Scan for the cell matching the given text and deliver its [X, Y] coordinate at center. 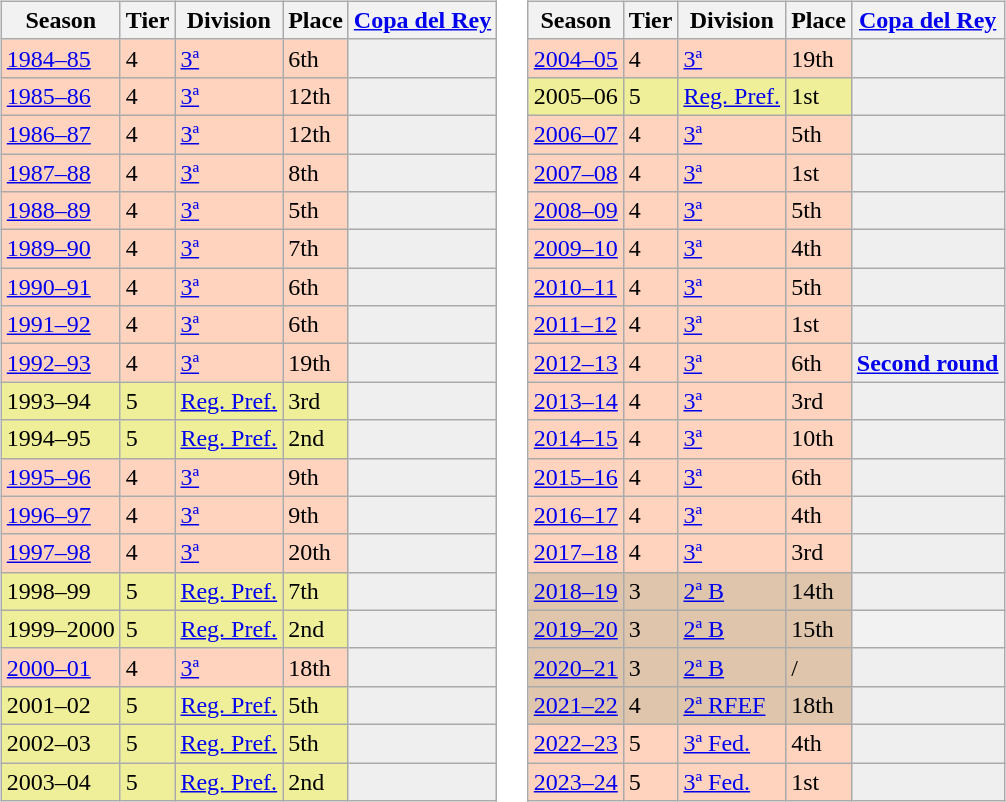
1994–95 [60, 439]
15th [819, 629]
2001–02 [60, 705]
1993–94 [60, 401]
1988–89 [60, 211]
2021–22 [576, 705]
2005–06 [576, 96]
1992–93 [60, 363]
2012–13 [576, 363]
2004–05 [576, 58]
10th [819, 439]
2ª RFEF [732, 705]
2008–09 [576, 211]
2020–21 [576, 667]
1999–2000 [60, 629]
1990–91 [60, 287]
1986–87 [60, 134]
8th [316, 173]
2016–17 [576, 515]
2022–23 [576, 743]
2000–01 [60, 667]
1985–86 [60, 96]
2006–07 [576, 134]
2014–15 [576, 439]
2013–14 [576, 401]
1995–96 [60, 477]
2010–11 [576, 287]
2023–24 [576, 781]
1998–99 [60, 591]
14th [819, 591]
2003–04 [60, 781]
1987–88 [60, 173]
1991–92 [60, 325]
20th [316, 553]
2019–20 [576, 629]
2002–03 [60, 743]
1989–90 [60, 249]
1997–98 [60, 553]
2011–12 [576, 325]
2009–10 [576, 249]
1984–85 [60, 58]
2015–16 [576, 477]
2018–19 [576, 591]
2007–08 [576, 173]
Second round [928, 363]
2017–18 [576, 553]
1996–97 [60, 515]
/ [819, 667]
